Determine the [X, Y] coordinate at the center of the cell enclosing the given text.  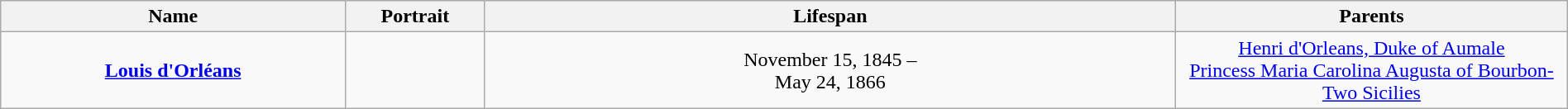
Henri d'Orleans, Duke of AumalePrincess Maria Carolina Augusta of Bourbon-Two Sicilies [1372, 70]
November 15, 1845 –May 24, 1866 [830, 70]
Portrait [415, 17]
Louis d'Orléans [174, 70]
Parents [1372, 17]
Name [174, 17]
Lifespan [830, 17]
